Scan for the cell matching the given text and deliver its [x, y] coordinate at center. 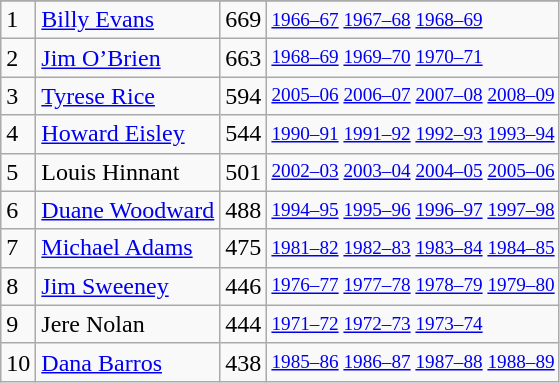
2005–06 2006–07 2007–08 2008–09 [413, 96]
1966–67 1967–68 1968–69 [413, 20]
1971–72 1972–73 1973–74 [413, 324]
1 [18, 20]
8 [18, 286]
1981–82 1982–83 1983–84 1984–85 [413, 248]
9 [18, 324]
Howard Eisley [128, 134]
669 [244, 20]
Billy Evans [128, 20]
488 [244, 210]
2002–03 2003–04 2004–05 2005–06 [413, 172]
544 [244, 134]
1994–95 1995–96 1996–97 1997–98 [413, 210]
Jim O’Brien [128, 58]
Jim Sweeney [128, 286]
5 [18, 172]
10 [18, 362]
1985–86 1986–87 1987–88 1988–89 [413, 362]
3 [18, 96]
Jere Nolan [128, 324]
Louis Hinnant [128, 172]
6 [18, 210]
Tyrese Rice [128, 96]
2 [18, 58]
Michael Adams [128, 248]
501 [244, 172]
663 [244, 58]
475 [244, 248]
4 [18, 134]
1968–69 1969–70 1970–71 [413, 58]
1976–77 1977–78 1978–79 1979–80 [413, 286]
438 [244, 362]
Duane Woodward [128, 210]
Dana Barros [128, 362]
444 [244, 324]
1990–91 1991–92 1992–93 1993–94 [413, 134]
594 [244, 96]
446 [244, 286]
7 [18, 248]
